Capture the cell that displays the provided text and extract its [X, Y] central coordinate. 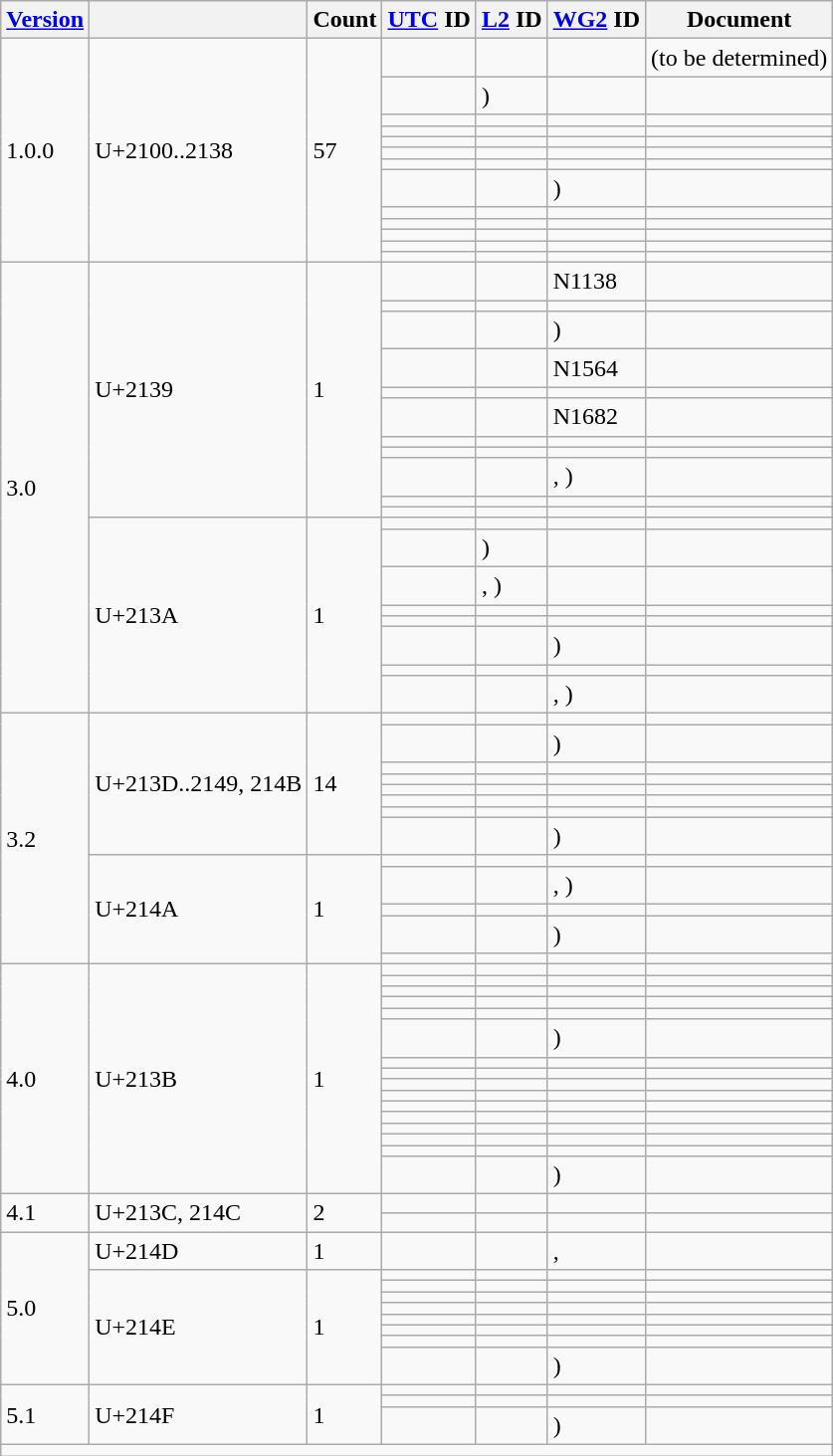
U+213A [199, 615]
U+214D [199, 1251]
U+214F [199, 1414]
N1138 [596, 282]
L2 ID [512, 20]
4.1 [46, 1213]
Document [739, 20]
U+213B [199, 1079]
14 [344, 784]
(to be determined) [739, 58]
WG2 ID [596, 20]
3.2 [46, 839]
N1682 [596, 417]
N1564 [596, 368]
2 [344, 1213]
U+214A [199, 910]
U+213D..2149, 214B [199, 784]
3.0 [46, 488]
57 [344, 151]
5.0 [46, 1309]
U+2139 [199, 390]
Count [344, 20]
U+213C, 214C [199, 1213]
, [596, 1251]
5.1 [46, 1414]
Version [46, 20]
4.0 [46, 1079]
UTC ID [429, 20]
U+2100..2138 [199, 151]
U+214E [199, 1328]
1.0.0 [46, 151]
